Capture the cell that displays the provided text and extract its [X, Y] central coordinate. 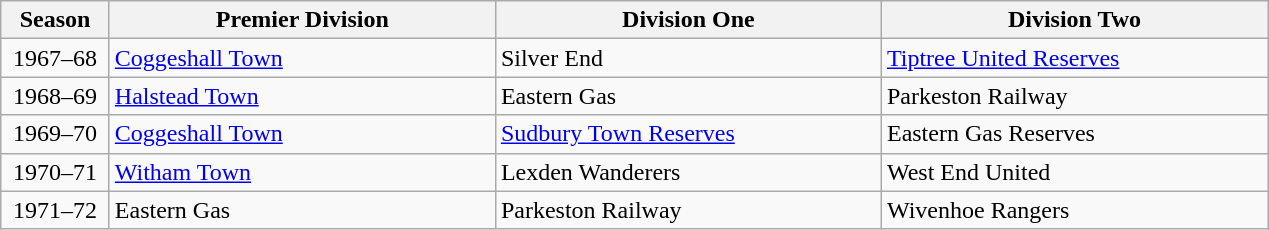
Premier Division [302, 20]
1967–68 [56, 58]
1968–69 [56, 96]
Division Two [1074, 20]
1970–71 [56, 172]
Halstead Town [302, 96]
Silver End [688, 58]
Lexden Wanderers [688, 172]
West End United [1074, 172]
Season [56, 20]
Eastern Gas Reserves [1074, 134]
1971–72 [56, 210]
Tiptree United Reserves [1074, 58]
Witham Town [302, 172]
Division One [688, 20]
Wivenhoe Rangers [1074, 210]
Sudbury Town Reserves [688, 134]
1969–70 [56, 134]
